Find where the given text appears and provide that cell's center as [X, Y] coordinate. 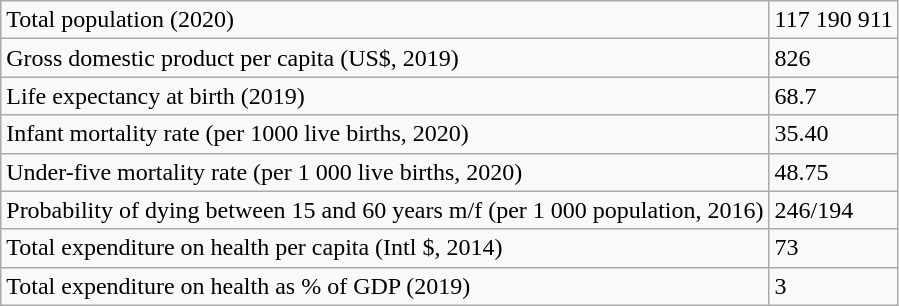
48.75 [834, 172]
Probability of dying between 15 and 60 years m/f (per 1 000 population, 2016) [385, 210]
68.7 [834, 96]
Total expenditure on health as % of GDP (2019) [385, 286]
Life expectancy at birth (2019) [385, 96]
73 [834, 248]
117 190 911 [834, 20]
Under-five mortality rate (per 1 000 live births, 2020) [385, 172]
Total expenditure on health per capita (Intl $, 2014) [385, 248]
826 [834, 58]
3 [834, 286]
35.40 [834, 134]
Total population (2020) [385, 20]
246/194 [834, 210]
Infant mortality rate (per 1000 live births, 2020) [385, 134]
Gross domestic product per capita (US$, 2019) [385, 58]
